Scan for the cell matching the given text and deliver its [x, y] coordinate at center. 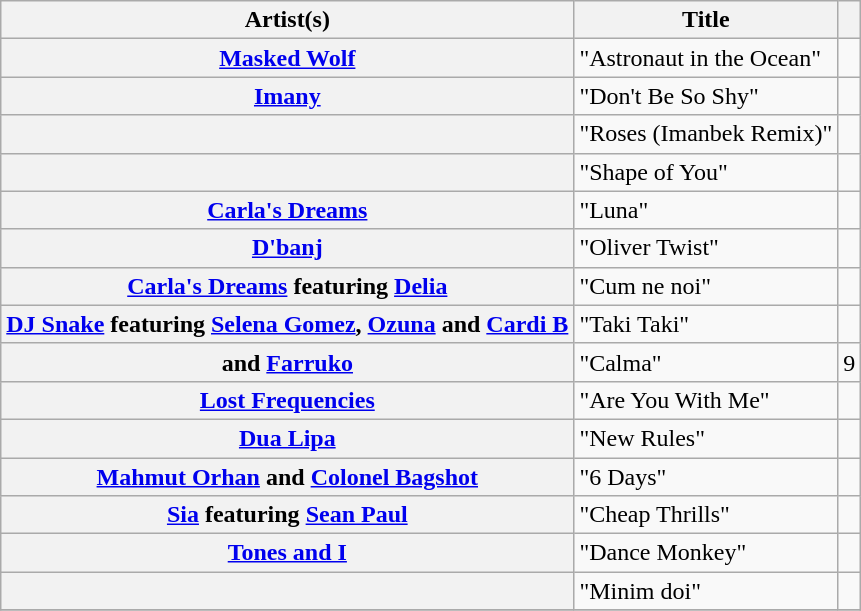
"New Rules" [706, 438]
"Are You With Me" [706, 400]
Carla's Dreams [288, 210]
Title [706, 20]
"Dance Monkey" [706, 553]
"Taki Taki" [706, 324]
"Astronaut in the Ocean" [706, 58]
Sia featuring Sean Paul [288, 515]
"Calma" [706, 362]
Tones and I [288, 553]
"Roses (Imanbek Remix)" [706, 134]
"Oliver Twist" [706, 248]
Mahmut Orhan and Colonel Bagshot [288, 477]
"Shape of You" [706, 172]
Lost Frequencies [288, 400]
Masked Wolf [288, 58]
"Don't Be So Shy" [706, 96]
"Luna" [706, 210]
"Cum ne noi" [706, 286]
9 [850, 362]
D'banj [288, 248]
Carla's Dreams featuring Delia [288, 286]
Artist(s) [288, 20]
DJ Snake featuring Selena Gomez, Ozuna and Cardi B [288, 324]
"6 Days" [706, 477]
"Minim doi" [706, 591]
"Cheap Thrills" [706, 515]
and Farruko [288, 362]
Imany [288, 96]
Dua Lipa [288, 438]
